Detect which cell encompasses the target text, then output its [X, Y] center coordinate. 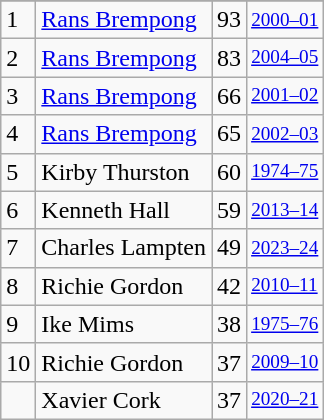
2023–24 [285, 248]
2009–10 [285, 362]
1 [18, 20]
38 [230, 324]
1974–75 [285, 172]
4 [18, 134]
3 [18, 96]
6 [18, 210]
8 [18, 286]
2004–05 [285, 58]
2 [18, 58]
93 [230, 20]
49 [230, 248]
5 [18, 172]
Xavier Cork [124, 400]
2010–11 [285, 286]
1975–76 [285, 324]
65 [230, 134]
2013–14 [285, 210]
7 [18, 248]
2001–02 [285, 96]
42 [230, 286]
66 [230, 96]
9 [18, 324]
Kirby Thurston [124, 172]
Kenneth Hall [124, 210]
10 [18, 362]
60 [230, 172]
2000–01 [285, 20]
83 [230, 58]
59 [230, 210]
Charles Lampten [124, 248]
2002–03 [285, 134]
2020–21 [285, 400]
Ike Mims [124, 324]
